Scan for the cell matching the given text and deliver its [X, Y] coordinate at center. 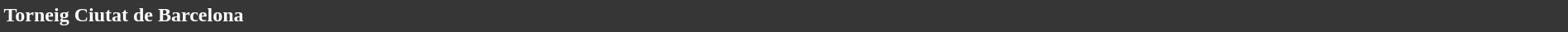
Torneig Ciutat de Barcelona [784, 15]
